Return (x, y) of the center of cell containing provided text 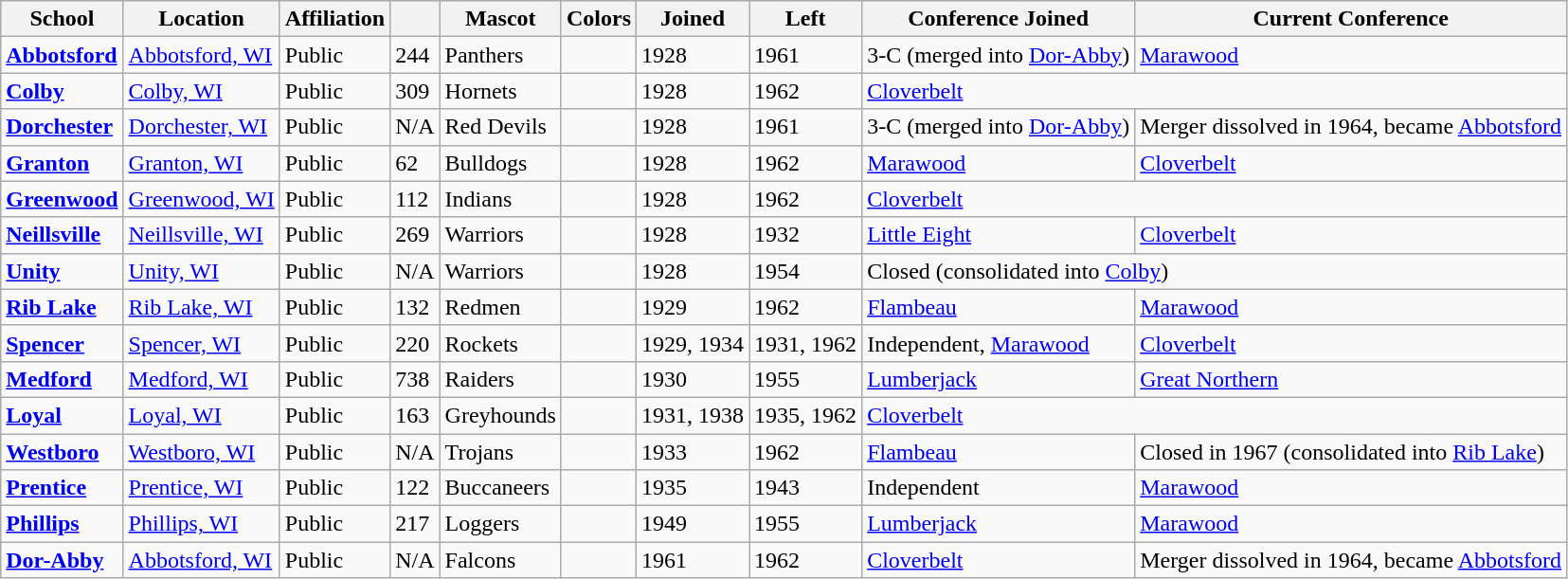
Left (805, 19)
Phillips, WI (201, 524)
Westboro (63, 452)
Medford (63, 379)
1933 (694, 452)
1932 (805, 235)
Dorchester (63, 127)
132 (415, 307)
Current Conference (1351, 19)
Conference Joined (999, 19)
Medford, WI (201, 379)
Loyal (63, 415)
Dor-Abby (63, 560)
Phillips (63, 524)
Greyhounds (500, 415)
Bulldogs (500, 163)
Panthers (500, 55)
Abbotsford (63, 55)
Independent, Marawood (999, 343)
Spencer (63, 343)
Joined (694, 19)
122 (415, 488)
Granton, WI (201, 163)
Unity, WI (201, 271)
1954 (805, 271)
School (63, 19)
1931, 1962 (805, 343)
269 (415, 235)
Great Northern (1351, 379)
1935, 1962 (805, 415)
Loyal, WI (201, 415)
738 (415, 379)
1930 (694, 379)
Closed (consolidated into Colby) (1215, 271)
220 (415, 343)
Unity (63, 271)
Indians (500, 199)
Rib Lake (63, 307)
1931, 1938 (694, 415)
1929 (694, 307)
Falcons (500, 560)
Westboro, WI (201, 452)
Trojans (500, 452)
Prentice, WI (201, 488)
163 (415, 415)
62 (415, 163)
Little Eight (999, 235)
Closed in 1967 (consolidated into Rib Lake) (1351, 452)
1935 (694, 488)
Greenwood (63, 199)
Location (201, 19)
244 (415, 55)
Neillsville (63, 235)
Colby (63, 91)
Prentice (63, 488)
309 (415, 91)
217 (415, 524)
Rib Lake, WI (201, 307)
Granton (63, 163)
Spencer, WI (201, 343)
Loggers (500, 524)
Rockets (500, 343)
Greenwood, WI (201, 199)
112 (415, 199)
Affiliation (334, 19)
Redmen (500, 307)
Colors (599, 19)
Independent (999, 488)
Buccaneers (500, 488)
Red Devils (500, 127)
Dorchester, WI (201, 127)
Colby, WI (201, 91)
Raiders (500, 379)
1943 (805, 488)
1929, 1934 (694, 343)
Mascot (500, 19)
1949 (694, 524)
Neillsville, WI (201, 235)
Hornets (500, 91)
